Scan for the cell matching the given text and deliver its (x, y) coordinate at center. 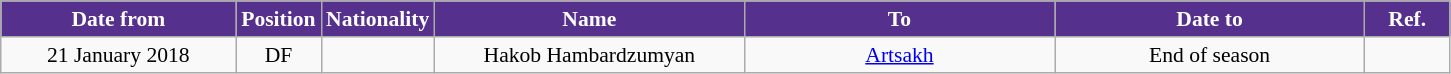
DF (278, 55)
End of season (1210, 55)
Position (278, 19)
Artsakh (899, 55)
Date to (1210, 19)
Date from (118, 19)
21 January 2018 (118, 55)
To (899, 19)
Nationality (378, 19)
Name (589, 19)
Hakob Hambardzumyan (589, 55)
Ref. (1408, 19)
